Return [X, Y] of the center of cell containing provided text 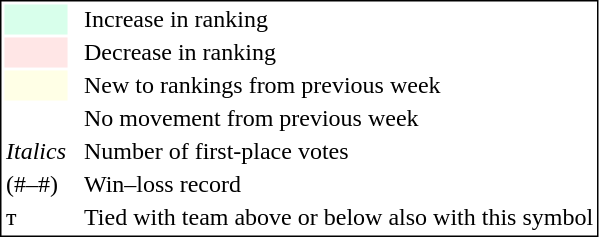
No movement from previous week [338, 119]
New to rankings from previous week [338, 85]
Decrease in ranking [338, 53]
Increase in ranking [338, 19]
т [36, 217]
Number of first-place votes [338, 151]
(#–#) [36, 185]
Win–loss record [338, 185]
Tied with team above or below also with this symbol [338, 217]
Italics [36, 151]
